Scan for the cell matching the given text and deliver its (X, Y) coordinate at center. 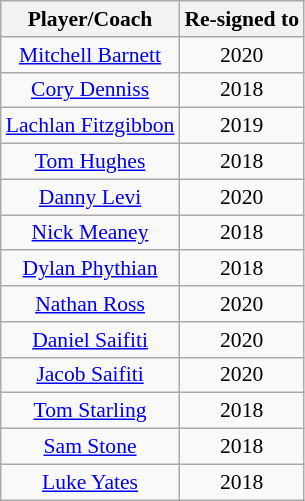
Danny Levi (90, 197)
Jacob Saifiti (90, 375)
Lachlan Fitzgibbon (90, 126)
2019 (242, 126)
Nathan Ross (90, 304)
Daniel Saifiti (90, 340)
Player/Coach (90, 19)
Sam Stone (90, 447)
Tom Starling (90, 411)
Cory Denniss (90, 90)
Dylan Phythian (90, 269)
Re-signed to (242, 19)
Luke Yates (90, 482)
Nick Meaney (90, 233)
Tom Hughes (90, 162)
Mitchell Barnett (90, 55)
